Find where the given text appears and provide that cell's center as (x, y) coordinate. 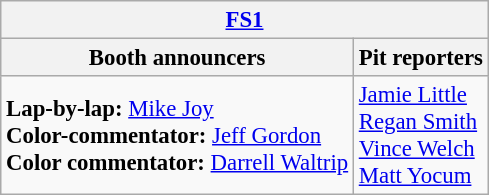
Jamie LittleRegan SmithVince WelchMatt Yocum (420, 136)
Lap-by-lap: Mike JoyColor-commentator: Jeff GordonColor commentator: Darrell Waltrip (178, 136)
Booth announcers (178, 58)
FS1 (245, 20)
Pit reporters (420, 58)
